Identify which cell holds the provided text, then report its (x, y) central coordinate. 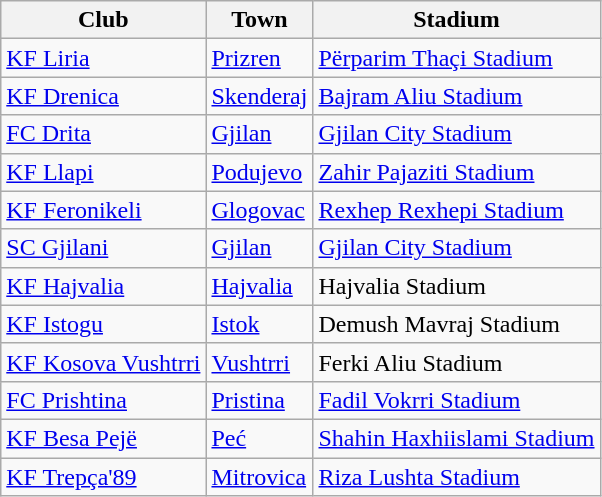
Stadium (456, 20)
Fadil Vokrri Stadium (456, 400)
Peć (260, 438)
Rexhep Rexhepi Stadium (456, 210)
Hajvalia Stadium (456, 286)
Club (104, 20)
KF Istogu (104, 324)
Zahir Pajaziti Stadium (456, 172)
Skenderaj (260, 96)
KF Hajvalia (104, 286)
Pristina (260, 400)
Shahin Haxhiislami Stadium (456, 438)
FC Drita (104, 134)
KF Feronikeli (104, 210)
Mitrovica (260, 477)
Podujevo (260, 172)
SC Gjilani (104, 248)
KF Kosova Vushtrri (104, 362)
KF Drenica (104, 96)
Prizren (260, 58)
KF Besa Pejë (104, 438)
Istok (260, 324)
Riza Lushta Stadium (456, 477)
Town (260, 20)
KF Trepça'89 (104, 477)
KF Liria (104, 58)
Vushtrri (260, 362)
FC Prishtina (104, 400)
Ferki Aliu Stadium (456, 362)
KF Llapi (104, 172)
Bajram Aliu Stadium (456, 96)
Demush Mavraj Stadium (456, 324)
Glogovac (260, 210)
Përparim Thaçi Stadium (456, 58)
Hajvalia (260, 286)
